Identify which cell holds the provided text, then report its [X, Y] central coordinate. 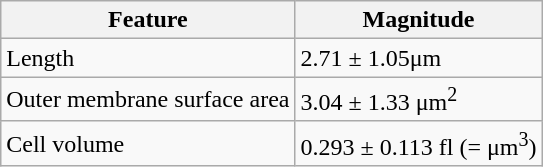
2.71 ± 1.05μm [418, 58]
Feature [148, 20]
Outer membrane surface area [148, 100]
Magnitude [418, 20]
0.293 ± 0.113 fl (= μm3) [418, 144]
Length [148, 58]
Cell volume [148, 144]
3.04 ± 1.33 μm2 [418, 100]
